For the text-containing cell, return its midpoint in [x, y] coordinate format. 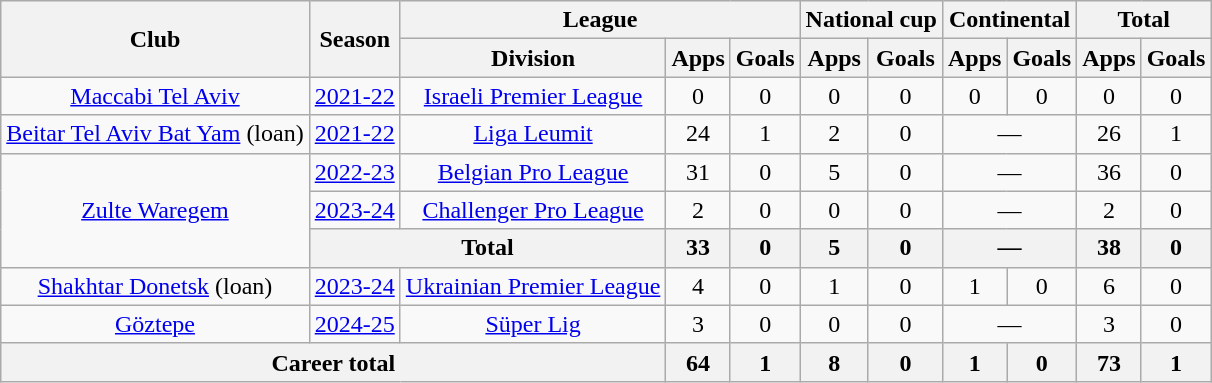
Ukrainian Premier League [533, 286]
73 [1109, 362]
Süper Lig [533, 324]
Shakhtar Donetsk (loan) [155, 286]
Continental [1009, 20]
2022-23 [354, 172]
Career total [334, 362]
Liga Leumit [533, 134]
8 [834, 362]
26 [1109, 134]
Israeli Premier League [533, 96]
2024-25 [354, 324]
Beitar Tel Aviv Bat Yam (loan) [155, 134]
31 [698, 172]
League [600, 20]
64 [698, 362]
Belgian Pro League [533, 172]
4 [698, 286]
36 [1109, 172]
38 [1109, 248]
Club [155, 39]
Division [533, 58]
Zulte Waregem [155, 210]
Maccabi Tel Aviv [155, 96]
Göztepe [155, 324]
Season [354, 39]
6 [1109, 286]
Challenger Pro League [533, 210]
National cup [871, 20]
33 [698, 248]
24 [698, 134]
